Return [X, Y] of the center of cell containing provided text 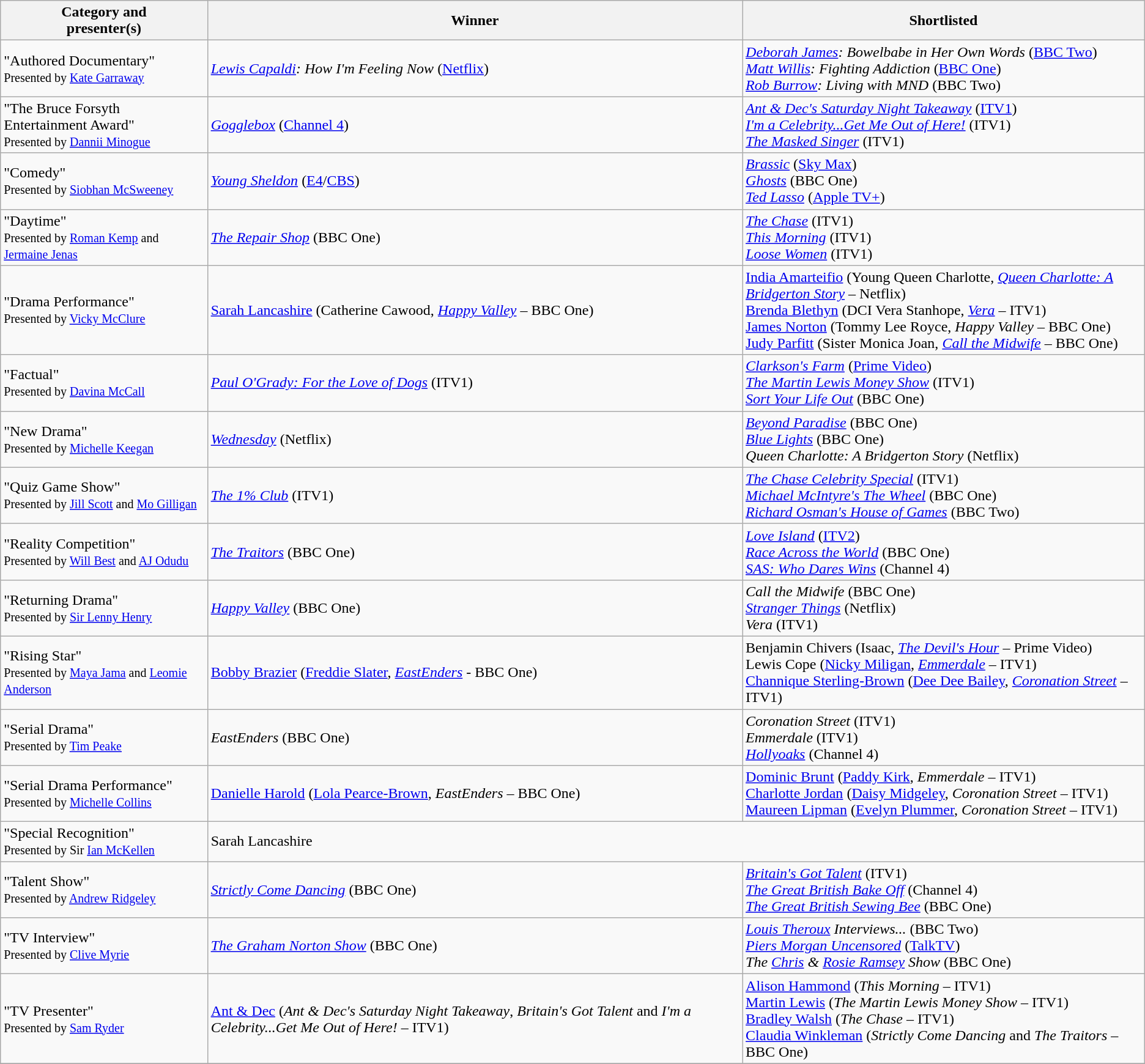
Love Island (ITV2) Race Across the World (BBC One) SAS: Who Dares Wins (Channel 4) [944, 552]
"Authored Documentary"Presented by Kate Garraway [104, 68]
Strictly Come Dancing (BBC One) [475, 890]
Clarkson's Farm (Prime Video) The Martin Lewis Money Show (ITV1) Sort Your Life Out (BBC One) [944, 383]
The Repair Shop (BBC One) [475, 237]
Deborah James: Bowelbabe in Her Own Words (BBC Two) Matt Willis: Fighting Addiction (BBC One) Rob Burrow: Living with MND (BBC Two) [944, 68]
"TV Interview"Presented by Clive Myrie [104, 946]
"Rising Star"Presented by Maya Jama and Leomie Anderson [104, 673]
Shortlisted [944, 21]
"Serial Drama Performance"Presented by Michelle Collins [104, 794]
Wednesday (Netflix) [475, 439]
Danielle Harold (Lola Pearce-Brown, EastEnders – BBC One) [475, 794]
Category and presenter(s) [104, 21]
"New Drama"Presented by Michelle Keegan [104, 439]
Brassic (Sky Max) Ghosts (BBC One) Ted Lasso (Apple TV+) [944, 181]
The Chase (ITV1) This Morning (ITV1) Loose Women (ITV1) [944, 237]
Paul O'Grady: For the Love of Dogs (ITV1) [475, 383]
The Graham Norton Show (BBC One) [475, 946]
The Chase Celebrity Special (ITV1) Michael McIntyre's The Wheel (BBC One) Richard Osman's House of Games (BBC Two) [944, 495]
EastEnders (BBC One) [475, 737]
"Talent Show"Presented by Andrew Ridgeley [104, 890]
Sarah Lancashire (Catherine Cawood, Happy Valley – BBC One) [475, 310]
"Special Recognition"Presented by Sir Ian McKellen [104, 841]
"Quiz Game Show"Presented by Jill Scott and Mo Gilligan [104, 495]
"Returning Drama"Presented by Sir Lenny Henry [104, 608]
Beyond Paradise (BBC One) Blue Lights (BBC One) Queen Charlotte: A Bridgerton Story (Netflix) [944, 439]
Happy Valley (BBC One) [475, 608]
"Daytime"Presented by Roman Kemp and Jermaine Jenas [104, 237]
"Factual"Presented by Davina McCall [104, 383]
Louis Theroux Interviews... (BBC Two) Piers Morgan Uncensored (TalkTV) The Chris & Rosie Ramsey Show (BBC One) [944, 946]
Bobby Brazier (Freddie Slater, EastEnders - BBC One) [475, 673]
"The Bruce Forsyth Entertainment Award"Presented by Dannii Minogue [104, 125]
Call the Midwife (BBC One) Stranger Things (Netflix) Vera (ITV1) [944, 608]
Britain's Got Talent (ITV1) The Great British Bake Off (Channel 4) The Great British Sewing Bee (BBC One) [944, 890]
The 1% Club (ITV1) [475, 495]
The Traitors (BBC One) [475, 552]
Sarah Lancashire [676, 841]
Lewis Capaldi: How I'm Feeling Now (Netflix) [475, 68]
"Drama Performance"Presented by Vicky McClure [104, 310]
"Reality Competition"Presented by Will Best and AJ Odudu [104, 552]
Ant & Dec's Saturday Night Takeaway (ITV1) I'm a Celebrity...Get Me Out of Here! (ITV1) The Masked Singer (ITV1) [944, 125]
Ant & Dec (Ant & Dec's Saturday Night Takeaway, Britain's Got Talent and I'm a Celebrity...Get Me Out of Here! – ITV1) [475, 1019]
Gogglebox (Channel 4) [475, 125]
Young Sheldon (E4/CBS) [475, 181]
"Comedy"Presented by Siobhan McSweeney [104, 181]
"TV Presenter"Presented by Sam Ryder [104, 1019]
Winner [475, 21]
"Serial Drama"Presented by Tim Peake [104, 737]
Coronation Street (ITV1) Emmerdale (ITV1) Hollyoaks (Channel 4) [944, 737]
